Return (x, y) of the center of cell containing provided text 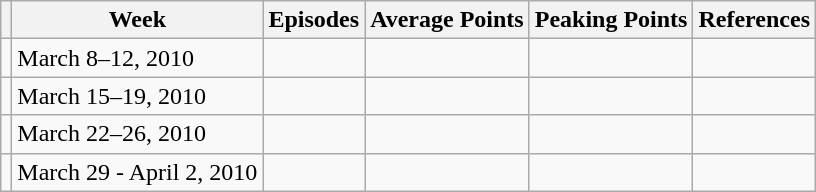
References (754, 20)
March 22–26, 2010 (138, 134)
Episodes (314, 20)
Week (138, 20)
Peaking Points (611, 20)
March 8–12, 2010 (138, 58)
March 15–19, 2010 (138, 96)
Average Points (448, 20)
March 29 - April 2, 2010 (138, 172)
